Return the [X, Y] coordinate for the center point of the cell that contains the specified text.  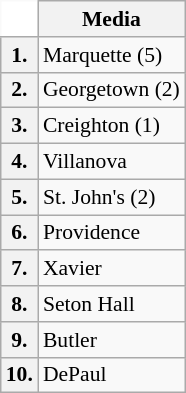
9. [20, 340]
Media [112, 19]
2. [20, 90]
Butler [112, 340]
Providence [112, 233]
1. [20, 55]
8. [20, 304]
Seton Hall [112, 304]
10. [20, 375]
7. [20, 269]
Villanova [112, 162]
Creighton (1) [112, 126]
Georgetown (2) [112, 90]
Xavier [112, 269]
6. [20, 233]
St. John's (2) [112, 197]
3. [20, 126]
5. [20, 197]
Marquette (5) [112, 55]
4. [20, 162]
DePaul [112, 375]
